Scan for the cell matching the given text and deliver its [x, y] coordinate at center. 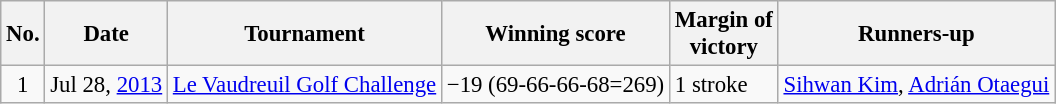
Jul 28, 2013 [106, 85]
Le Vaudreuil Golf Challenge [305, 85]
Date [106, 34]
Runners-up [916, 34]
Margin of victory [724, 34]
Winning score [555, 34]
1 stroke [724, 85]
Tournament [305, 34]
Sihwan Kim, Adrián Otaegui [916, 85]
−19 (69-66-66-68=269) [555, 85]
No. [23, 34]
1 [23, 85]
